Pinpoint the cell where the given text exists, returning its (X, Y) midpoint coordinate. 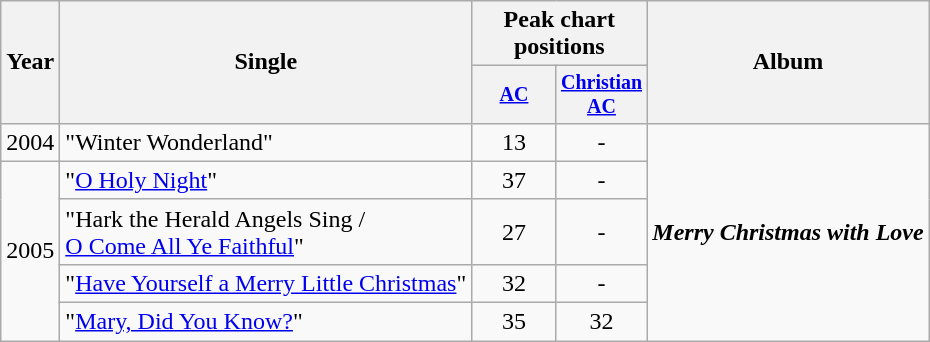
"O Holy Night" (266, 180)
37 (514, 180)
Merry Christmas with Love (788, 232)
27 (514, 232)
Peak chart positions (560, 34)
Single (266, 62)
"Winter Wonderland" (266, 142)
Christian AC (602, 94)
2005 (30, 250)
"Mary, Did You Know?" (266, 322)
"Hark the Herald Angels Sing / O Come All Ye Faithful" (266, 232)
"Have Yourself a Merry Little Christmas" (266, 283)
35 (514, 322)
2004 (30, 142)
Year (30, 62)
Album (788, 62)
AC (514, 94)
13 (514, 142)
